From the cell containing the given text, extract its center point as (X, Y) coordinate. 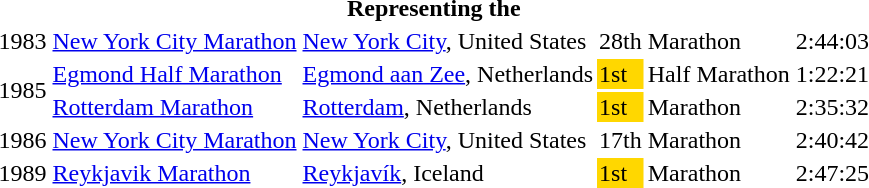
Rotterdam, Netherlands (448, 107)
Half Marathon (718, 74)
Egmond Half Marathon (174, 74)
28th (621, 41)
Egmond aan Zee, Netherlands (448, 74)
Rotterdam Marathon (174, 107)
Reykjavik Marathon (174, 173)
17th (621, 140)
Reykjavík, Iceland (448, 173)
